Return (X, Y) of the center of cell containing provided text 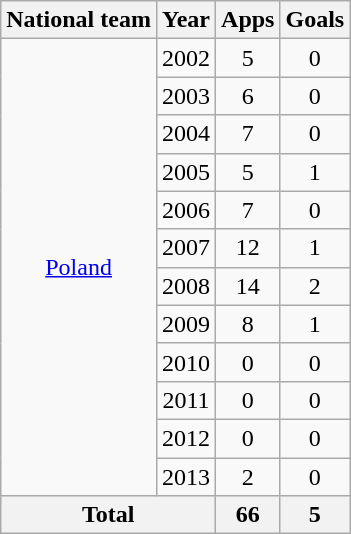
Total (108, 515)
2006 (186, 210)
2013 (186, 477)
2004 (186, 134)
2007 (186, 248)
8 (248, 324)
2002 (186, 58)
14 (248, 286)
2008 (186, 286)
Goals (315, 20)
2012 (186, 438)
Year (186, 20)
2009 (186, 324)
12 (248, 248)
2011 (186, 400)
Poland (79, 268)
National team (79, 20)
2005 (186, 172)
Apps (248, 20)
66 (248, 515)
6 (248, 96)
2003 (186, 96)
2010 (186, 362)
